From the cell containing the given text, extract its center point as (X, Y) coordinate. 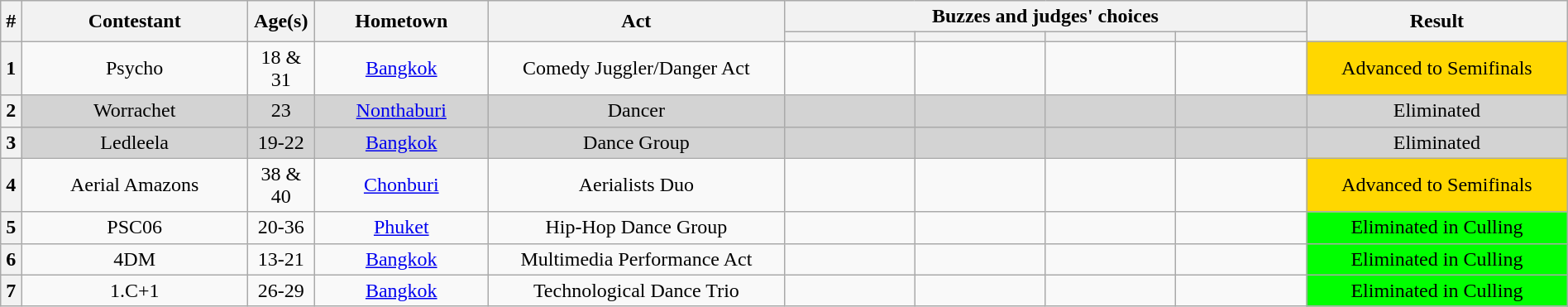
Nonthaburi (401, 111)
4 (12, 185)
38 & 40 (281, 185)
Aerialists Duo (636, 185)
5 (12, 228)
3 (12, 142)
PSC06 (135, 228)
Aerial Amazons (135, 185)
Result (1437, 22)
Psycho (135, 68)
# (12, 22)
Ledleela (135, 142)
Phuket (401, 228)
1 (12, 68)
Chonburi (401, 185)
Age(s) (281, 22)
19-22 (281, 142)
Contestant (135, 22)
Buzzes and judges' choices (1045, 17)
Technological Dance Trio (636, 290)
Dancer (636, 111)
6 (12, 259)
Comedy Juggler/Danger Act (636, 68)
Dance Group (636, 142)
2 (12, 111)
Worrachet (135, 111)
Act (636, 22)
1.C+1 (135, 290)
13-21 (281, 259)
26-29 (281, 290)
Hip-Hop Dance Group (636, 228)
Multimedia Performance Act (636, 259)
23 (281, 111)
18 & 31 (281, 68)
Hometown (401, 22)
7 (12, 290)
20-36 (281, 228)
4DM (135, 259)
